Search for the cell housing the specified text and yield its (x, y) center coordinate. 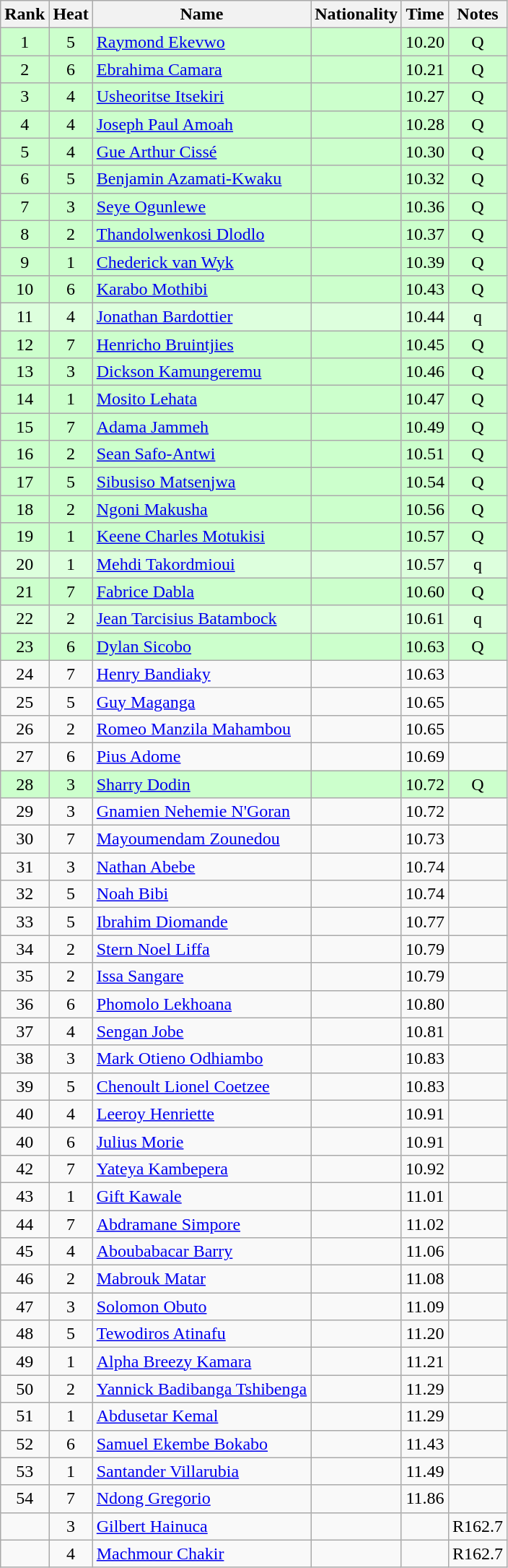
38 (25, 1059)
19 (25, 537)
50 (25, 1389)
9 (25, 261)
11.20 (424, 1334)
11.49 (424, 1471)
Mosito Lehata (201, 399)
Notes (478, 14)
11 (25, 316)
Joseph Paul Amoah (201, 124)
Mabrouk Matar (201, 1279)
Noah Bibi (201, 894)
Karabo Mothibi (201, 289)
42 (25, 1169)
Chederick van Wyk (201, 261)
49 (25, 1361)
Issa Sangare (201, 976)
35 (25, 976)
Gnamien Nehemie N'Goran (201, 812)
10.28 (424, 124)
Yannick Badibanga Tshibenga (201, 1389)
Aboubabacar Barry (201, 1252)
8 (25, 234)
Julius Morie (201, 1141)
10.60 (424, 592)
Tewodiros Atinafu (201, 1334)
46 (25, 1279)
Solomon Obuto (201, 1307)
Dylan Sicobo (201, 646)
Sean Safo-Antwi (201, 454)
10.77 (424, 922)
Name (201, 14)
27 (25, 756)
47 (25, 1307)
48 (25, 1334)
Keene Charles Motukisi (201, 537)
10.51 (424, 454)
10.21 (424, 69)
54 (25, 1499)
Machmour Chakir (201, 1554)
Jonathan Bardottier (201, 316)
Abdramane Simpore (201, 1224)
26 (25, 729)
44 (25, 1224)
Santander Villarubia (201, 1471)
10.36 (424, 207)
Gilbert Hainuca (201, 1526)
10.47 (424, 399)
43 (25, 1196)
18 (25, 509)
11.86 (424, 1499)
Henricho Bruintjies (201, 345)
52 (25, 1444)
Abdusetar Kemal (201, 1416)
20 (25, 564)
Chenoult Lionel Coetzee (201, 1086)
14 (25, 399)
Ngoni Makusha (201, 509)
10.27 (424, 97)
Ebrahima Camara (201, 69)
11.08 (424, 1279)
51 (25, 1416)
Pius Adome (201, 756)
Sibusiso Matsenjwa (201, 482)
Guy Maganga (201, 701)
10.49 (424, 427)
Samuel Ekembe Bokabo (201, 1444)
32 (25, 894)
Dickson Kamungeremu (201, 372)
Ibrahim Diomande (201, 922)
Sharry Dodin (201, 784)
10.54 (424, 482)
10.80 (424, 1004)
10.56 (424, 509)
10.37 (424, 234)
23 (25, 646)
Yateya Kambepera (201, 1169)
22 (25, 619)
37 (25, 1031)
11.06 (424, 1252)
Jean Tarcisius Batambock (201, 619)
Gue Arthur Cissé (201, 152)
Thandolwenkosi Dlodlo (201, 234)
34 (25, 949)
10.43 (424, 289)
Sengan Jobe (201, 1031)
Nathan Abebe (201, 867)
11.21 (424, 1361)
53 (25, 1471)
11.43 (424, 1444)
10.45 (424, 345)
Heat (71, 14)
10.32 (424, 179)
25 (25, 701)
Romeo Manzila Mahambou (201, 729)
Usheoritse Itsekiri (201, 97)
39 (25, 1086)
11.09 (424, 1307)
Adama Jammeh (201, 427)
Mark Otieno Odhiambo (201, 1059)
Time (424, 14)
15 (25, 427)
13 (25, 372)
Mayoumendam Zounedou (201, 839)
10.73 (424, 839)
30 (25, 839)
Nationality (356, 14)
45 (25, 1252)
36 (25, 1004)
Phomolo Lekhoana (201, 1004)
16 (25, 454)
Ndong Gregorio (201, 1499)
24 (25, 674)
Seye Ogunlewe (201, 207)
10 (25, 289)
10.81 (424, 1031)
11.02 (424, 1224)
10.39 (424, 261)
Alpha Breezy Kamara (201, 1361)
Gift Kawale (201, 1196)
10.30 (424, 152)
Raymond Ekevwo (201, 42)
Henry Bandiaky (201, 674)
Stern Noel Liffa (201, 949)
31 (25, 867)
28 (25, 784)
10.20 (424, 42)
33 (25, 922)
10.69 (424, 756)
10.44 (424, 316)
17 (25, 482)
Benjamin Azamati-Kwaku (201, 179)
Fabrice Dabla (201, 592)
Leeroy Henriette (201, 1114)
11.01 (424, 1196)
29 (25, 812)
10.92 (424, 1169)
Mehdi Takordmioui (201, 564)
21 (25, 592)
10.46 (424, 372)
Rank (25, 14)
10.61 (424, 619)
12 (25, 345)
